Determine the [X, Y] coordinate at the center of the cell enclosing the given text.  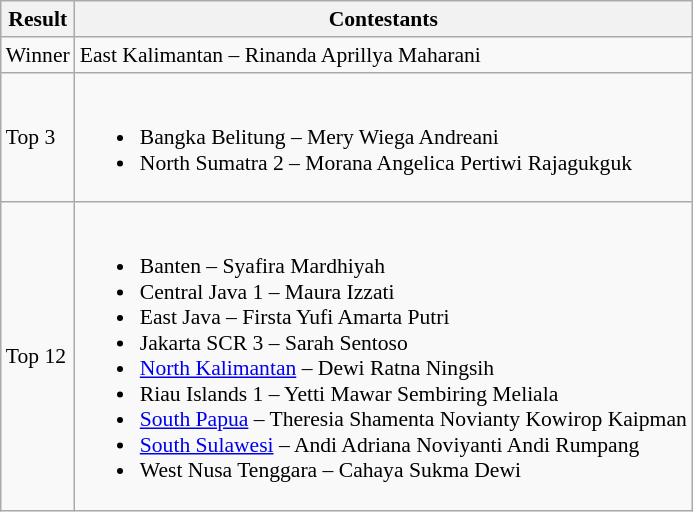
Winner [38, 55]
Bangka Belitung – Mery Wiega AndreaniNorth Sumatra 2 – Morana Angelica Pertiwi Rajagukguk [384, 137]
Top 3 [38, 137]
East Kalimantan – Rinanda Aprillya Maharani [384, 55]
Result [38, 19]
Top 12 [38, 356]
Contestants [384, 19]
